Determine the [X, Y] coordinate at the center of the cell enclosing the given text.  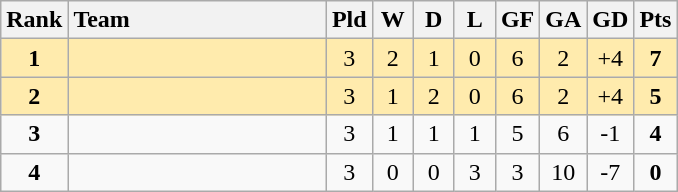
GD [610, 20]
W [392, 20]
L [474, 20]
Team [198, 20]
Rank [34, 20]
10 [564, 172]
GF [517, 20]
GA [564, 20]
Pld [349, 20]
7 [656, 58]
Pts [656, 20]
D [434, 20]
-1 [610, 134]
-7 [610, 172]
